Identify which cell holds the provided text, then report its [x, y] central coordinate. 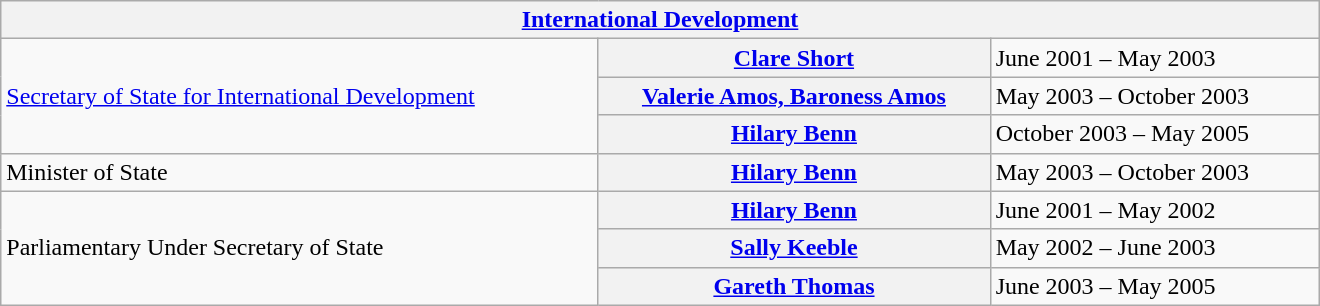
International Development [660, 20]
Clare Short [794, 58]
Minister of State [300, 172]
June 2003 – May 2005 [1154, 286]
Secretary of State for International Development [300, 96]
Valerie Amos, Baroness Amos [794, 96]
Parliamentary Under Secretary of State [300, 248]
October 2003 – May 2005 [1154, 134]
June 2001 – May 2002 [1154, 210]
Gareth Thomas [794, 286]
Sally Keeble [794, 248]
May 2002 – June 2003 [1154, 248]
June 2001 – May 2003 [1154, 58]
